Provide the (x, y) coordinate of the cell's center where the given text is located.  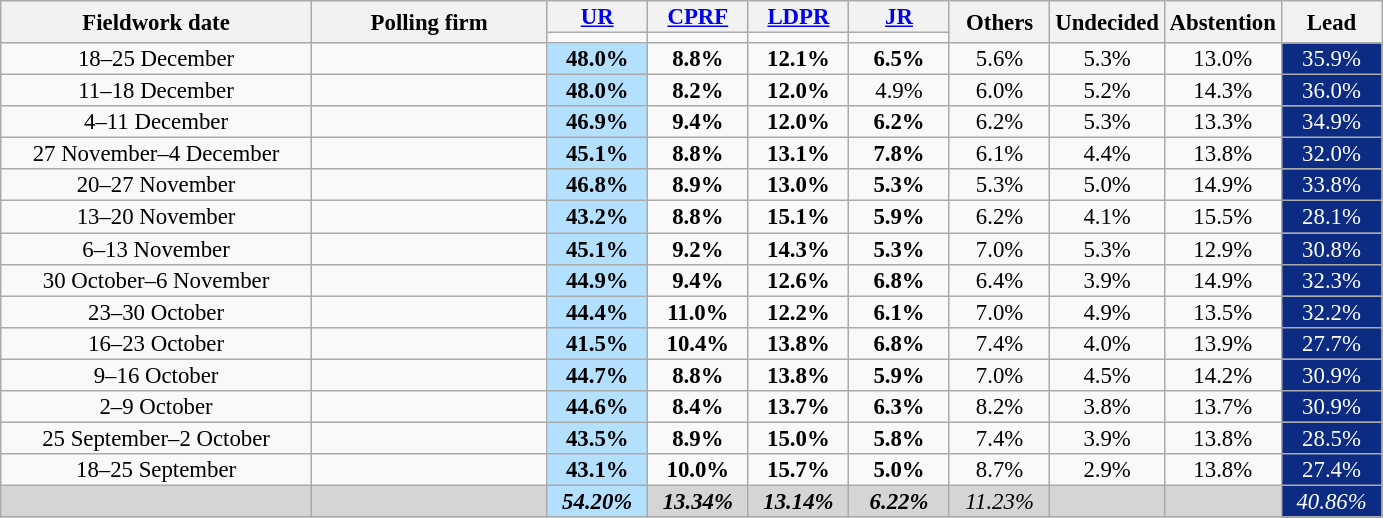
4.4% (1107, 154)
9.2% (698, 249)
33.8% (1332, 186)
27.4% (1332, 470)
15.5% (1222, 217)
6–13 November (156, 249)
5.8% (900, 438)
Others (1000, 22)
8.4% (698, 407)
CPRF (698, 17)
54.20% (598, 501)
10.0% (698, 470)
4–11 December (156, 122)
27.7% (1332, 343)
16–23 October (156, 343)
4.0% (1107, 343)
15.7% (798, 470)
15.0% (798, 438)
20–27 November (156, 186)
15.1% (798, 217)
44.4% (598, 312)
10.4% (698, 343)
7.8% (900, 154)
28.5% (1332, 438)
Polling firm (429, 22)
44.9% (598, 280)
13.34% (698, 501)
46.9% (598, 122)
28.1% (1332, 217)
11–18 December (156, 91)
6.22% (900, 501)
5.2% (1107, 91)
4.1% (1107, 217)
12.2% (798, 312)
27 November–4 December (156, 154)
12.1% (798, 59)
41.5% (598, 343)
34.9% (1332, 122)
12.9% (1222, 249)
11.23% (1000, 501)
40.86% (1332, 501)
13–20 November (156, 217)
9–16 October (156, 375)
43.5% (598, 438)
13.14% (798, 501)
Abstention (1222, 22)
11.0% (698, 312)
Undecided (1107, 22)
18–25 September (156, 470)
14.2% (1222, 375)
4.5% (1107, 375)
30.8% (1332, 249)
13.9% (1222, 343)
6.4% (1000, 280)
Lead (1332, 22)
13.5% (1222, 312)
LDPR (798, 17)
UR (598, 17)
3.8% (1107, 407)
6.5% (900, 59)
12.6% (798, 280)
30 October–6 November (156, 280)
43.2% (598, 217)
5.6% (1000, 59)
13.1% (798, 154)
8.7% (1000, 470)
13.3% (1222, 122)
JR (900, 17)
Fieldwork date (156, 22)
36.0% (1332, 91)
2–9 October (156, 407)
6.0% (1000, 91)
2.9% (1107, 470)
35.9% (1332, 59)
46.8% (598, 186)
23–30 October (156, 312)
43.1% (598, 470)
32.0% (1332, 154)
6.3% (900, 407)
44.7% (598, 375)
18–25 December (156, 59)
25 September–2 October (156, 438)
44.6% (598, 407)
32.2% (1332, 312)
32.3% (1332, 280)
